Scan for the cell matching the given text and deliver its [x, y] coordinate at center. 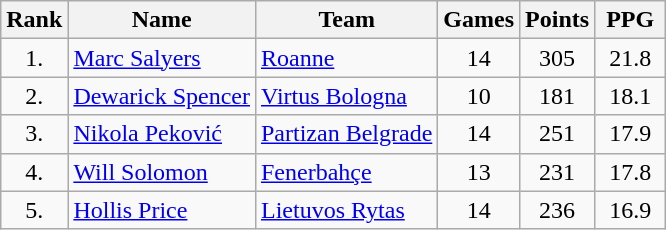
Marc Salyers [162, 58]
305 [558, 58]
Hollis Price [162, 210]
Team [346, 20]
4. [34, 172]
21.8 [630, 58]
10 [479, 96]
236 [558, 210]
3. [34, 134]
Nikola Peković [162, 134]
16.9 [630, 210]
18.1 [630, 96]
Virtus Bologna [346, 96]
5. [34, 210]
Fenerbahçe [346, 172]
Games [479, 20]
Dewarick Spencer [162, 96]
Will Solomon [162, 172]
PPG [630, 20]
Points [558, 20]
Rank [34, 20]
Roanne [346, 58]
1. [34, 58]
Lietuvos Rytas [346, 210]
17.9 [630, 134]
251 [558, 134]
181 [558, 96]
2. [34, 96]
13 [479, 172]
Partizan Belgrade [346, 134]
Name [162, 20]
231 [558, 172]
17.8 [630, 172]
